Output the [X, Y] coordinate of the center of the cell containing the given text.  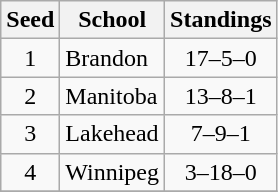
1 [30, 58]
School [112, 20]
3–18–0 [221, 172]
Winnipeg [112, 172]
3 [30, 134]
Lakehead [112, 134]
Seed [30, 20]
7–9–1 [221, 134]
13–8–1 [221, 96]
Manitoba [112, 96]
Standings [221, 20]
17–5–0 [221, 58]
4 [30, 172]
2 [30, 96]
Brandon [112, 58]
